Determine the [x, y] coordinate at the center of the cell enclosing the given text.  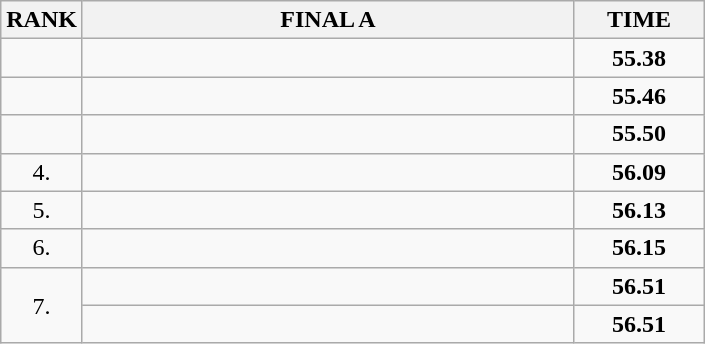
5. [42, 210]
4. [42, 172]
56.09 [640, 172]
TIME [640, 20]
7. [42, 305]
56.15 [640, 248]
55.38 [640, 58]
FINAL A [328, 20]
55.50 [640, 134]
RANK [42, 20]
56.13 [640, 210]
6. [42, 248]
55.46 [640, 96]
